Determine the (X, Y) coordinate at the center of the cell enclosing the given text.  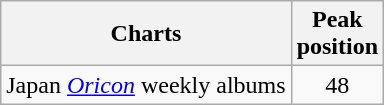
Charts (146, 34)
Japan Oricon weekly albums (146, 85)
Peakposition (337, 34)
48 (337, 85)
